Pinpoint the cell where the given text exists, returning its [x, y] midpoint coordinate. 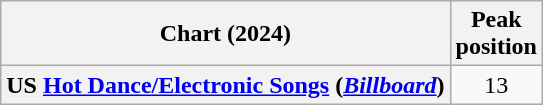
13 [496, 85]
Chart (2024) [226, 34]
US Hot Dance/Electronic Songs (Billboard) [226, 85]
Peakposition [496, 34]
